Return [X, Y] of the center of cell containing provided text 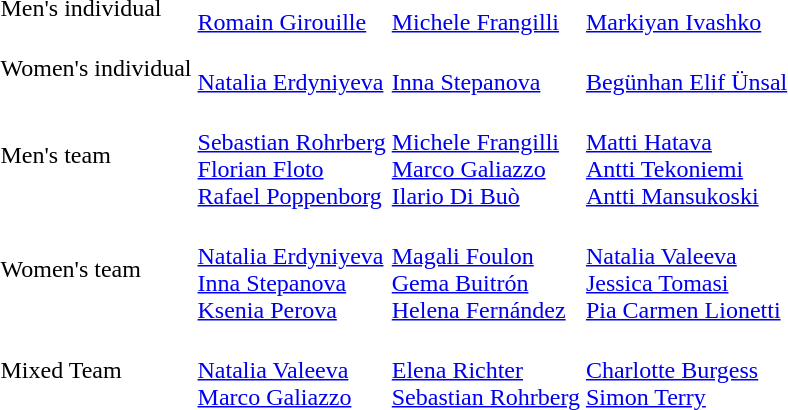
Michele Frangilli Marco Galiazzo Ilario Di Buò [486, 156]
Begünhan Elif Ünsal [686, 68]
Inna Stepanova [486, 68]
Natalia Erdyniyeva [292, 68]
Natalia Erdyniyeva Inna Stepanova Ksenia Perova [292, 270]
Natalia Valeeva Jessica Tomasi Pia Carmen Lionetti [686, 270]
Magali Foulon Gema Buitrón Helena Fernández [486, 270]
Matti Hatava Antti Tekoniemi Antti Mansukoski [686, 156]
Sebastian Rohrberg Florian Floto Rafael Poppenborg [292, 156]
